From the cell containing the given text, extract its center point as (x, y) coordinate. 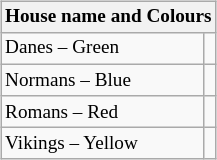
Romans – Red (102, 112)
Vikings – Yellow (102, 144)
House name and Colours (109, 17)
Normans – Blue (102, 80)
Danes – Green (102, 49)
